Identify which cell holds the provided text, then report its (X, Y) central coordinate. 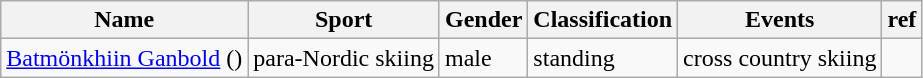
Sport (344, 20)
cross country skiing (780, 58)
Name (124, 20)
Gender (483, 20)
ref (902, 20)
Classification (603, 20)
standing (603, 58)
Events (780, 20)
Batmönkhiin Ganbold () (124, 58)
para-Nordic skiing (344, 58)
male (483, 58)
